Return the (X, Y) coordinate for the center point of the cell that contains the specified text.  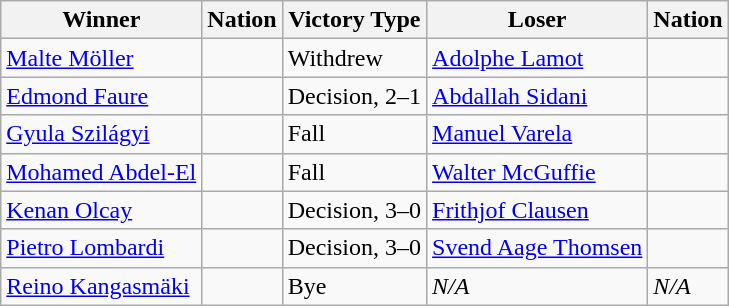
Adolphe Lamot (538, 58)
Svend Aage Thomsen (538, 248)
Pietro Lombardi (102, 248)
Edmond Faure (102, 96)
Loser (538, 20)
Manuel Varela (538, 134)
Abdallah Sidani (538, 96)
Winner (102, 20)
Decision, 2–1 (354, 96)
Kenan Olcay (102, 210)
Malte Möller (102, 58)
Walter McGuffie (538, 172)
Bye (354, 286)
Frithjof Clausen (538, 210)
Reino Kangasmäki (102, 286)
Withdrew (354, 58)
Gyula Szilágyi (102, 134)
Mohamed Abdel-El (102, 172)
Victory Type (354, 20)
